Capture the cell that displays the provided text and extract its (X, Y) central coordinate. 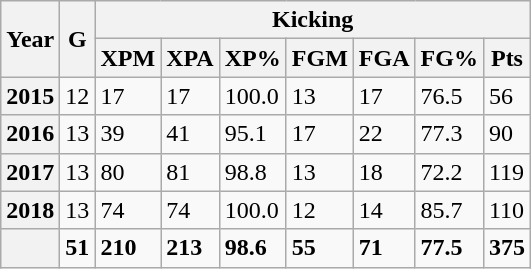
375 (506, 248)
14 (384, 210)
FG% (449, 58)
90 (506, 134)
95.1 (252, 134)
98.6 (252, 248)
71 (384, 248)
77.5 (449, 248)
119 (506, 172)
Year (30, 39)
39 (128, 134)
XP% (252, 58)
2015 (30, 96)
81 (190, 172)
80 (128, 172)
51 (78, 248)
213 (190, 248)
41 (190, 134)
2018 (30, 210)
85.7 (449, 210)
77.3 (449, 134)
72.2 (449, 172)
2017 (30, 172)
55 (320, 248)
2016 (30, 134)
Pts (506, 58)
FGA (384, 58)
XPM (128, 58)
56 (506, 96)
210 (128, 248)
FGM (320, 58)
98.8 (252, 172)
18 (384, 172)
22 (384, 134)
G (78, 39)
Kicking (313, 20)
76.5 (449, 96)
110 (506, 210)
XPA (190, 58)
